Return (X, Y) of the center of cell containing provided text 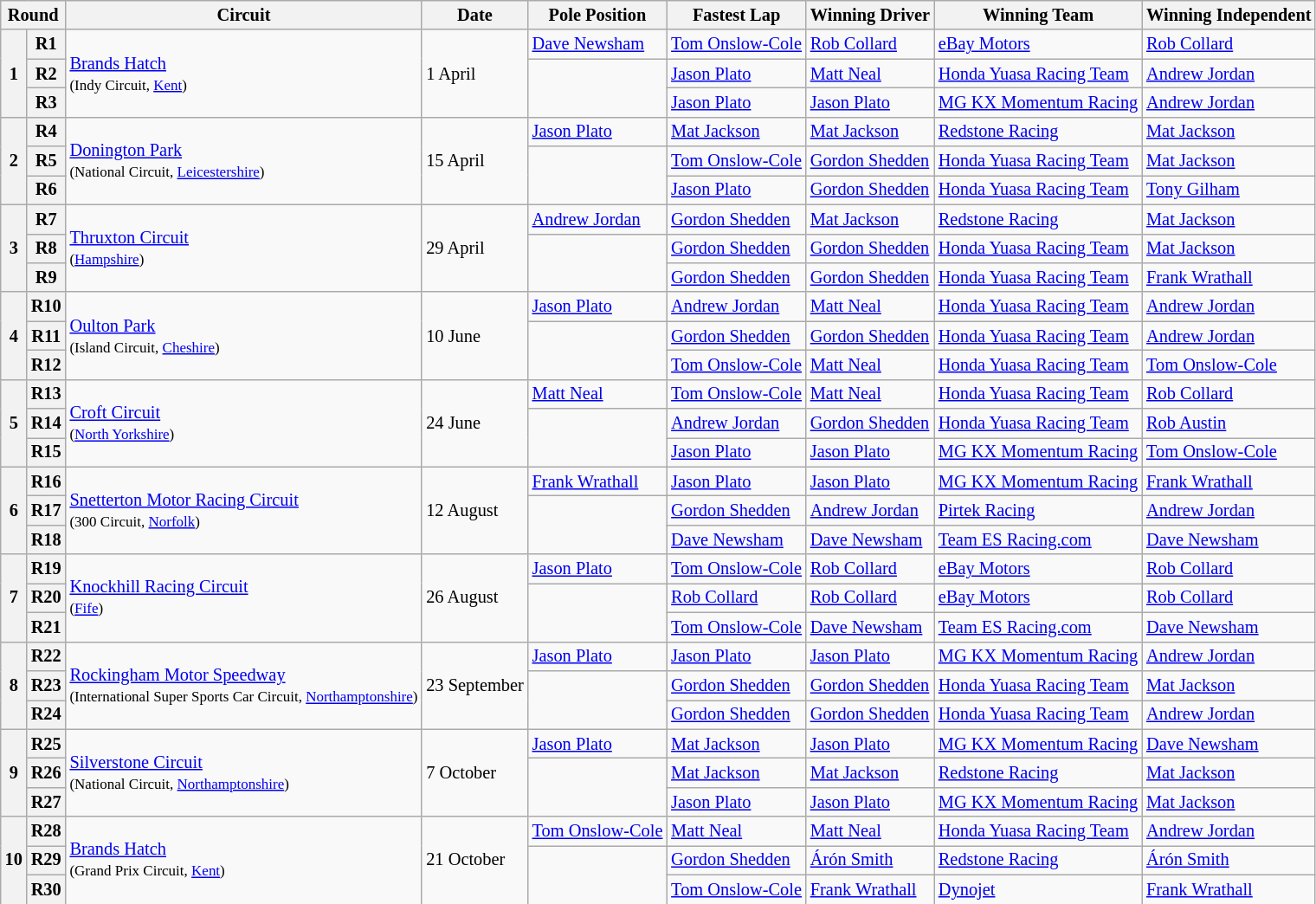
Tony Gilham (1229, 190)
Croft Circuit(North Yorkshire) (244, 423)
R16 (47, 481)
Date (474, 15)
Winning Driver (870, 15)
Thruxton Circuit(Hampshire) (244, 248)
15 April (474, 161)
R7 (47, 219)
R27 (47, 802)
4 (14, 336)
Snetterton Motor Racing Circuit(300 Circuit, Norfolk) (244, 511)
12 August (474, 511)
10 (14, 861)
R19 (47, 569)
R10 (47, 307)
R30 (47, 889)
Brands Hatch(Indy Circuit, Kent) (244, 73)
R12 (47, 365)
R8 (47, 249)
R17 (47, 510)
R6 (47, 190)
R21 (47, 627)
7 October (474, 772)
Dynojet (1038, 889)
R26 (47, 772)
R5 (47, 161)
6 (14, 511)
R28 (47, 831)
R22 (47, 656)
10 June (474, 336)
Round (33, 15)
R23 (47, 685)
Knockhill Racing Circuit(Fife) (244, 597)
Silverstone Circuit(National Circuit, Northamptonshire) (244, 772)
9 (14, 772)
Winning Team (1038, 15)
R3 (47, 102)
Brands Hatch(Grand Prix Circuit, Kent) (244, 861)
7 (14, 597)
3 (14, 248)
Winning Independent (1229, 15)
R2 (47, 74)
21 October (474, 861)
R9 (47, 277)
29 April (474, 248)
1 April (474, 73)
26 August (474, 597)
R20 (47, 597)
Rockingham Motor Speedway(International Super Sports Car Circuit, Northamptonshire) (244, 686)
Fastest Lap (736, 15)
R4 (47, 132)
Pirtek Racing (1038, 510)
R29 (47, 860)
Circuit (244, 15)
R25 (47, 744)
R14 (47, 423)
R18 (47, 539)
23 September (474, 686)
Donington Park(National Circuit, Leicestershire) (244, 161)
24 June (474, 423)
1 (14, 73)
R15 (47, 452)
Pole Position (597, 15)
R11 (47, 336)
Rob Austin (1229, 423)
R24 (47, 714)
R13 (47, 394)
Oulton Park(Island Circuit, Cheshire) (244, 336)
8 (14, 686)
5 (14, 423)
R1 (47, 44)
2 (14, 161)
